Detect which cell encompasses the target text, then output its (x, y) center coordinate. 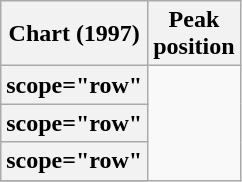
Chart (1997) (74, 34)
Peakposition (194, 34)
